Pinpoint the cell where the given text exists, returning its (X, Y) midpoint coordinate. 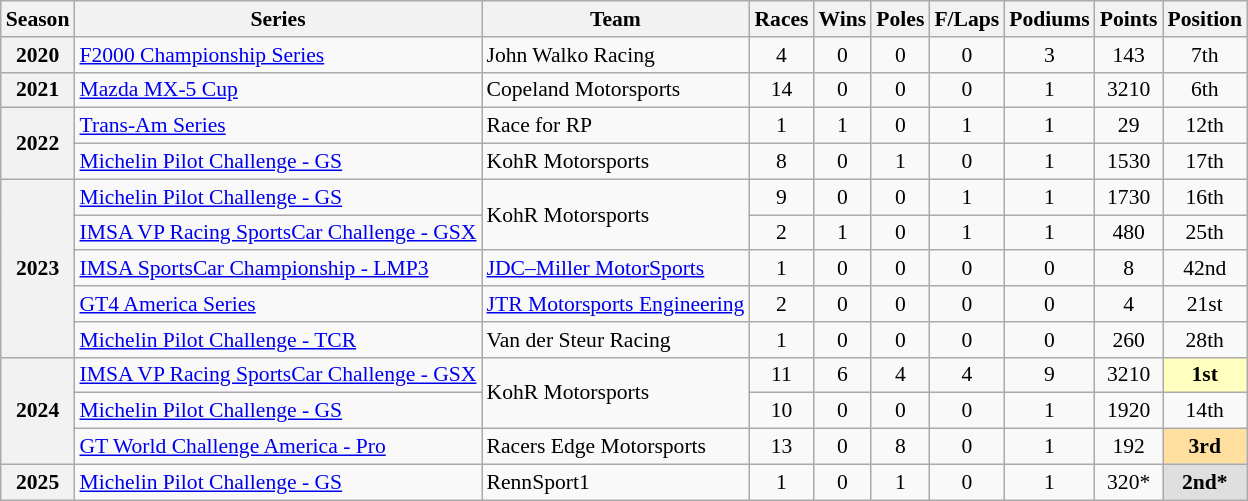
Mazda MX-5 Cup (278, 90)
RennSport1 (616, 482)
6th (1204, 90)
1530 (1129, 162)
260 (1129, 340)
Position (1204, 19)
Wins (843, 19)
12th (1204, 126)
2024 (38, 410)
17th (1204, 162)
29 (1129, 126)
Poles (900, 19)
480 (1129, 233)
Team (616, 19)
3 (1050, 55)
25th (1204, 233)
10 (781, 411)
1730 (1129, 197)
IMSA SportsCar Championship - LMP3 (278, 269)
Copeland Motorsports (616, 90)
Van der Steur Racing (616, 340)
2nd* (1204, 482)
Michelin Pilot Challenge - TCR (278, 340)
Points (1129, 19)
2022 (38, 144)
14 (781, 90)
F/Laps (966, 19)
3rd (1204, 447)
JDC–Miller MotorSports (616, 269)
7th (1204, 55)
11 (781, 375)
2025 (38, 482)
2021 (38, 90)
21st (1204, 304)
320* (1129, 482)
Racers Edge Motorsports (616, 447)
28th (1204, 340)
GT World Challenge America - Pro (278, 447)
16th (1204, 197)
Series (278, 19)
2020 (38, 55)
6 (843, 375)
14th (1204, 411)
John Walko Racing (616, 55)
Races (781, 19)
Trans-Am Series (278, 126)
13 (781, 447)
Race for RP (616, 126)
JTR Motorsports Engineering (616, 304)
192 (1129, 447)
42nd (1204, 269)
F2000 Championship Series (278, 55)
Podiums (1050, 19)
GT4 America Series (278, 304)
2023 (38, 268)
Season (38, 19)
1920 (1129, 411)
1st (1204, 375)
143 (1129, 55)
